Search for the cell housing the specified text and yield its (X, Y) center coordinate. 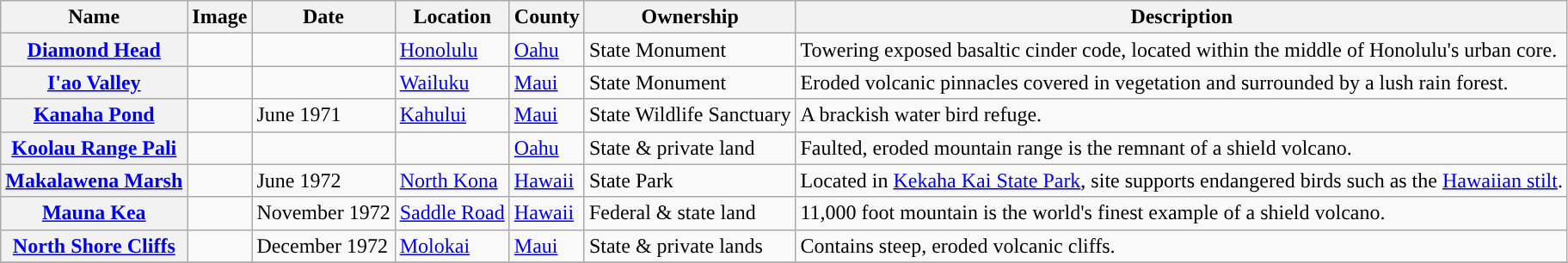
Kahului (452, 115)
Eroded volcanic pinnacles covered in vegetation and surrounded by a lush rain forest. (1182, 83)
Contains steep, eroded volcanic cliffs. (1182, 246)
June 1972 (323, 180)
Makalawena Marsh (95, 180)
Kanaha Pond (95, 115)
A brackish water bird refuge. (1182, 115)
Honolulu (452, 50)
State & private lands (690, 246)
State Park (690, 180)
Molokai (452, 246)
Federal & state land (690, 213)
Towering exposed basaltic cinder code, located within the middle of Honolulu's urban core. (1182, 50)
County (547, 17)
Faulted, eroded mountain range is the remnant of a shield volcano. (1182, 148)
Location (452, 17)
Date (323, 17)
Image (220, 17)
Description (1182, 17)
Name (95, 17)
11,000 foot mountain is the world's finest example of a shield volcano. (1182, 213)
November 1972 (323, 213)
Mauna Kea (95, 213)
State Wildlife Sanctuary (690, 115)
Wailuku (452, 83)
June 1971 (323, 115)
North Shore Cliffs (95, 246)
December 1972 (323, 246)
Diamond Head (95, 50)
State & private land (690, 148)
Koolau Range Pali (95, 148)
North Kona (452, 180)
I'ao Valley (95, 83)
Saddle Road (452, 213)
Located in Kekaha Kai State Park, site supports endangered birds such as the Hawaiian stilt. (1182, 180)
Ownership (690, 17)
